From the cell containing the given text, extract its center point as (X, Y) coordinate. 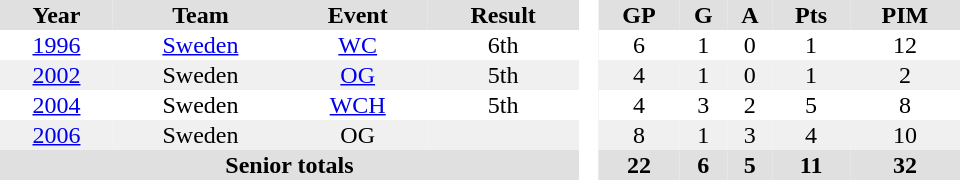
Senior totals (290, 165)
1996 (56, 45)
22 (639, 165)
Year (56, 15)
2004 (56, 105)
10 (905, 135)
PIM (905, 15)
Event (358, 15)
Team (200, 15)
6th (502, 45)
WC (358, 45)
32 (905, 165)
2002 (56, 75)
2006 (56, 135)
GP (639, 15)
G (703, 15)
Result (502, 15)
12 (905, 45)
11 (811, 165)
Pts (811, 15)
A (750, 15)
WCH (358, 105)
